Pinpoint the cell where the given text exists, returning its (x, y) midpoint coordinate. 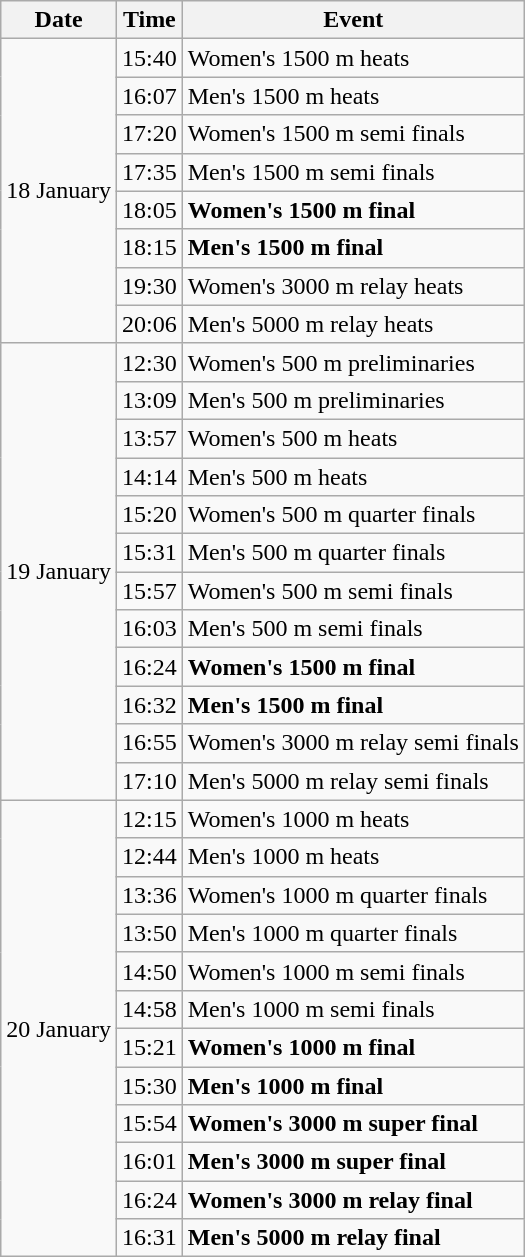
Women's 3000 m super final (353, 1124)
Event (353, 20)
Men's 500 m preliminaries (353, 400)
19 January (59, 572)
15:54 (149, 1124)
Men's 500 m heats (353, 477)
Men's 1000 m semi finals (353, 1009)
Women's 500 m semi finals (353, 591)
18 January (59, 191)
20 January (59, 1028)
17:35 (149, 172)
Men's 1500 m heats (353, 96)
Men's 1000 m quarter finals (353, 933)
Women's 1000 m heats (353, 819)
Women's 3000 m relay semi finals (353, 743)
Women's 3000 m relay heats (353, 286)
18:05 (149, 210)
Women's 3000 m relay final (353, 1200)
Women's 500 m preliminaries (353, 362)
12:15 (149, 819)
Men's 5000 m relay final (353, 1238)
Women's 500 m quarter finals (353, 515)
14:14 (149, 477)
14:50 (149, 971)
13:09 (149, 400)
18:15 (149, 248)
Men's 1000 m final (353, 1085)
16:07 (149, 96)
Men's 500 m quarter finals (353, 553)
13:50 (149, 933)
13:57 (149, 438)
17:20 (149, 134)
16:32 (149, 705)
14:58 (149, 1009)
Women's 500 m heats (353, 438)
20:06 (149, 324)
Men's 1500 m semi finals (353, 172)
16:31 (149, 1238)
Men's 5000 m relay semi finals (353, 781)
15:31 (149, 553)
Women's 1000 m semi finals (353, 971)
16:03 (149, 629)
17:10 (149, 781)
15:21 (149, 1047)
15:57 (149, 591)
12:30 (149, 362)
19:30 (149, 286)
Women's 1000 m quarter finals (353, 895)
Men's 500 m semi finals (353, 629)
15:40 (149, 58)
Men's 1000 m heats (353, 857)
Date (59, 20)
Women's 1000 m final (353, 1047)
Men's 3000 m super final (353, 1162)
Women's 1500 m heats (353, 58)
13:36 (149, 895)
15:20 (149, 515)
16:55 (149, 743)
Women's 1500 m semi finals (353, 134)
Men's 5000 m relay heats (353, 324)
Time (149, 20)
15:30 (149, 1085)
12:44 (149, 857)
16:01 (149, 1162)
